Detect which cell encompasses the target text, then output its (X, Y) center coordinate. 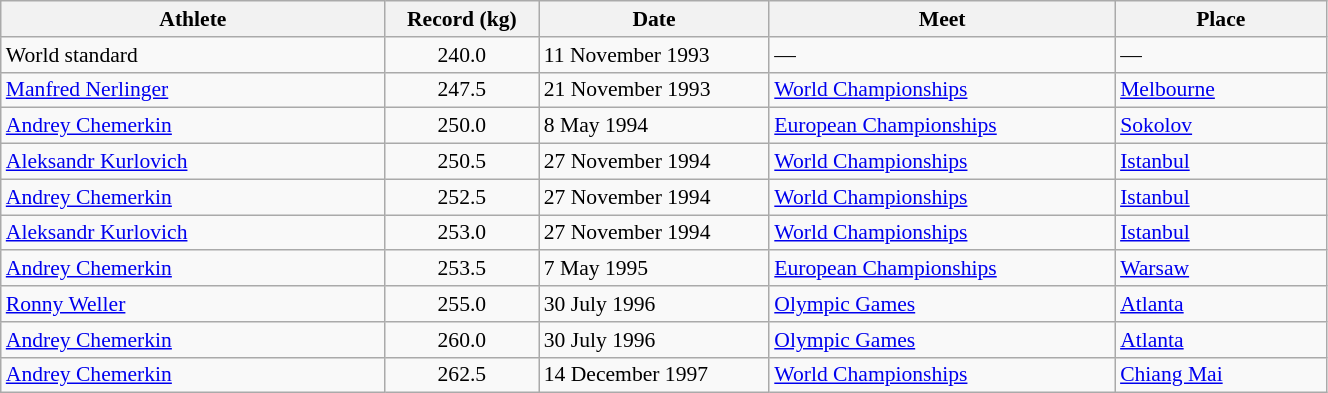
21 November 1993 (654, 90)
253.0 (462, 233)
253.5 (462, 269)
Warsaw (1220, 269)
250.5 (462, 162)
247.5 (462, 90)
Place (1220, 19)
8 May 1994 (654, 126)
7 May 1995 (654, 269)
252.5 (462, 197)
240.0 (462, 55)
Athlete (193, 19)
World standard (193, 55)
260.0 (462, 340)
Meet (942, 19)
Manfred Nerlinger (193, 90)
Ronny Weller (193, 304)
250.0 (462, 126)
Melbourne (1220, 90)
11 November 1993 (654, 55)
Record (kg) (462, 19)
Chiang Mai (1220, 375)
14 December 1997 (654, 375)
255.0 (462, 304)
262.5 (462, 375)
Sokolov (1220, 126)
Date (654, 19)
